Determine the (x, y) coordinate at the center of the cell enclosing the given text.  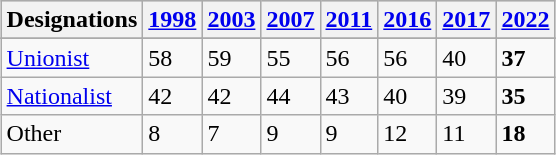
Designations (72, 20)
11 (466, 134)
35 (526, 96)
18 (526, 134)
2016 (408, 20)
59 (232, 58)
2003 (232, 20)
2011 (349, 20)
44 (290, 96)
1998 (172, 20)
2022 (526, 20)
7 (232, 134)
37 (526, 58)
12 (408, 134)
Nationalist (72, 96)
8 (172, 134)
58 (172, 58)
Other (72, 134)
2007 (290, 20)
Unionist (72, 58)
2017 (466, 20)
43 (349, 96)
39 (466, 96)
55 (290, 58)
